Capture the cell that displays the provided text and extract its [X, Y] central coordinate. 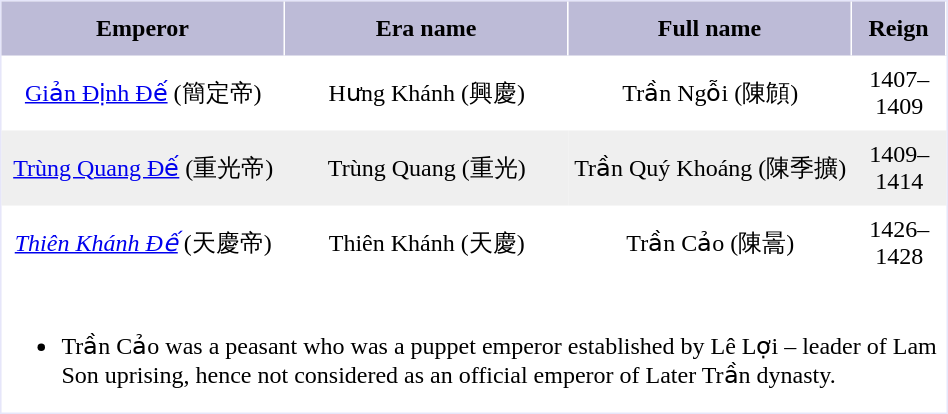
Giản Định Đế (簡定帝) [144, 94]
Emperor [144, 29]
Era name [427, 29]
Trần Quý Khoáng (陳季擴) [710, 168]
Trùng Quang Đế (重光帝) [144, 168]
1409–1414 [899, 168]
Thiên Khánh (天慶) [427, 244]
Reign [899, 29]
Trùng Quang (重光) [427, 168]
Trần Cảo (陳暠) [710, 244]
Thiên Khánh Đế (天慶帝) [144, 244]
Hưng Khánh (興慶) [427, 94]
Trần Ngỗi (陳頠) [710, 94]
1426–1428 [899, 244]
Full name [710, 29]
1407–1409 [899, 94]
